Identify which cell holds the provided text, then report its [x, y] central coordinate. 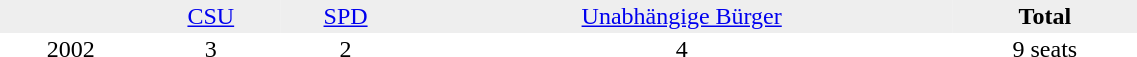
Unabhängige Bürger [682, 16]
CSU [211, 16]
Total [1044, 16]
SPD [346, 16]
